Detect which cell encompasses the target text, then output its [x, y] center coordinate. 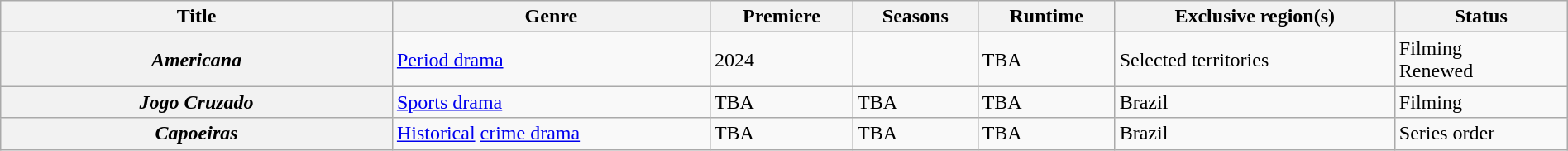
FilmingRenewed [1480, 60]
Capoeiras [197, 134]
2024 [781, 60]
Jogo Cruzado [197, 102]
Exclusive region(s) [1255, 17]
Period drama [551, 60]
Title [197, 17]
Status [1480, 17]
Premiere [781, 17]
Historical crime drama [551, 134]
Selected territories [1255, 60]
Seasons [916, 17]
Runtime [1046, 17]
Americana [197, 60]
Genre [551, 17]
Sports drama [551, 102]
Series order [1480, 134]
Filming [1480, 102]
